Find where the given text appears and provide that cell's center as (X, Y) coordinate. 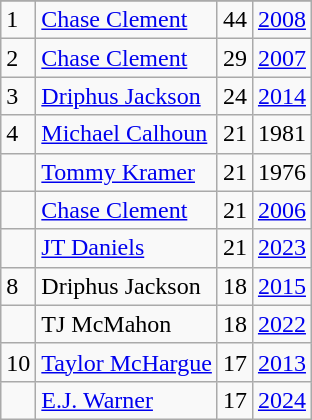
1976 (282, 172)
2013 (282, 362)
2015 (282, 286)
2 (18, 58)
2008 (282, 20)
Tommy Kramer (127, 172)
1 (18, 20)
2024 (282, 400)
Michael Calhoun (127, 134)
3 (18, 96)
JT Daniels (127, 248)
44 (234, 20)
2023 (282, 248)
E.J. Warner (127, 400)
4 (18, 134)
8 (18, 286)
29 (234, 58)
2006 (282, 210)
Taylor McHargue (127, 362)
24 (234, 96)
10 (18, 362)
2014 (282, 96)
2022 (282, 324)
2007 (282, 58)
TJ McMahon (127, 324)
1981 (282, 134)
